For the text-containing cell, return its midpoint in (X, Y) coordinate format. 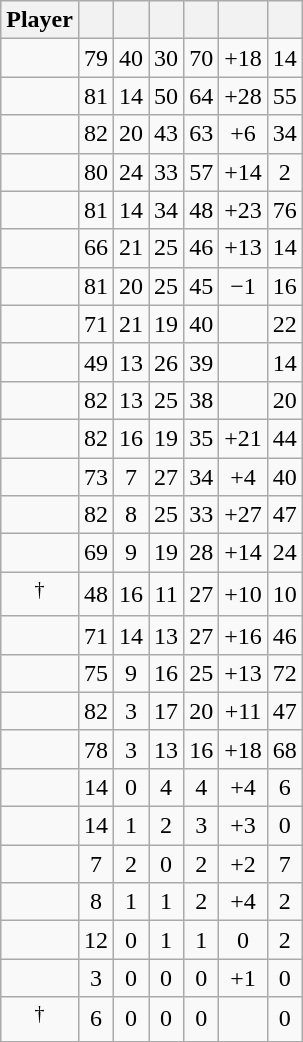
26 (166, 362)
11 (166, 594)
10 (284, 594)
17 (166, 711)
76 (284, 210)
35 (202, 438)
68 (284, 749)
64 (202, 96)
38 (202, 400)
49 (96, 362)
57 (202, 172)
73 (96, 477)
+27 (244, 515)
+1 (244, 978)
+16 (244, 635)
79 (96, 58)
69 (96, 553)
+28 (244, 96)
70 (202, 58)
43 (166, 134)
Player (40, 20)
+11 (244, 711)
55 (284, 96)
50 (166, 96)
30 (166, 58)
78 (96, 749)
+3 (244, 826)
+10 (244, 594)
+2 (244, 864)
+23 (244, 210)
−1 (244, 286)
+21 (244, 438)
22 (284, 324)
+6 (244, 134)
75 (96, 673)
39 (202, 362)
44 (284, 438)
72 (284, 673)
80 (96, 172)
63 (202, 134)
45 (202, 286)
12 (96, 940)
28 (202, 553)
66 (96, 248)
